Identify which cell holds the provided text, then report its [X, Y] central coordinate. 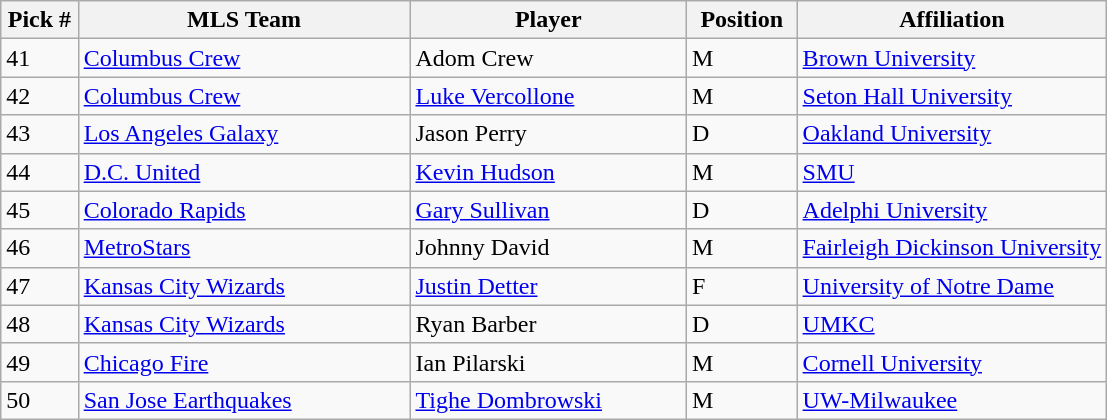
Adom Crew [548, 58]
Kevin Hudson [548, 172]
42 [40, 96]
MLS Team [244, 20]
46 [40, 248]
Luke Vercollone [548, 96]
SMU [952, 172]
Pick # [40, 20]
F [742, 286]
45 [40, 210]
Ryan Barber [548, 324]
50 [40, 400]
D.C. United [244, 172]
Brown University [952, 58]
Johnny David [548, 248]
Gary Sullivan [548, 210]
Los Angeles Galaxy [244, 134]
Oakland University [952, 134]
48 [40, 324]
Colorado Rapids [244, 210]
44 [40, 172]
UW-Milwaukee [952, 400]
Chicago Fire [244, 362]
Adelphi University [952, 210]
Player [548, 20]
Ian Pilarski [548, 362]
43 [40, 134]
Jason Perry [548, 134]
Tighe Dombrowski [548, 400]
UMKC [952, 324]
University of Notre Dame [952, 286]
MetroStars [244, 248]
Fairleigh Dickinson University [952, 248]
San Jose Earthquakes [244, 400]
47 [40, 286]
49 [40, 362]
Position [742, 20]
Seton Hall University [952, 96]
Justin Detter [548, 286]
Affiliation [952, 20]
Cornell University [952, 362]
41 [40, 58]
